Extract the (X, Y) coordinate from the center of the cell holding the provided text.  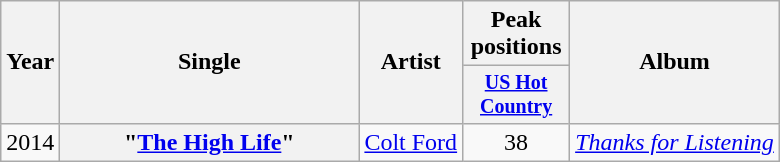
Colt Ford (411, 142)
Year (30, 62)
Single (210, 62)
2014 (30, 142)
Album (675, 62)
Artist (411, 62)
Peak positions (516, 34)
US Hot Country (516, 94)
"The High Life" (210, 142)
38 (516, 142)
Thanks for Listening (675, 142)
